Determine the (x, y) coordinate at the center of the cell enclosing the given text.  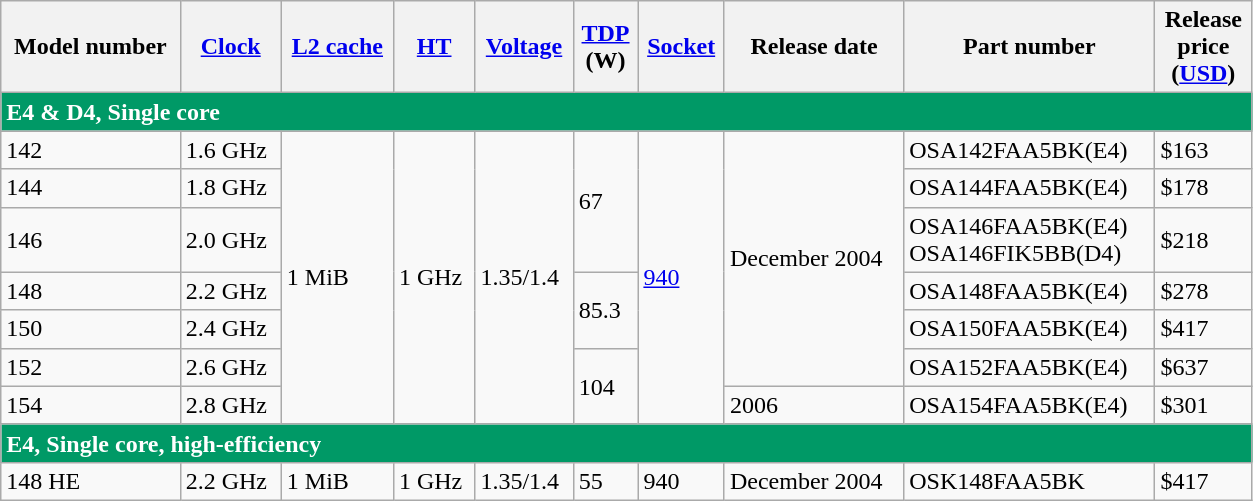
2.4 GHz (230, 329)
152 (90, 367)
Part number (1030, 47)
OSA152FAA5BK(E4) (1030, 367)
OSA146FAA5BK(E4)OSA146FIK5BB(D4) (1030, 240)
144 (90, 188)
$178 (1204, 188)
$278 (1204, 291)
$163 (1204, 150)
2.0 GHz (230, 240)
L2 cache (337, 47)
Release date (814, 47)
Voltage (524, 47)
2.6 GHz (230, 367)
OSK148FAA5BK (1030, 481)
OSA150FAA5BK(E4) (1030, 329)
OSA144FAA5BK(E4) (1030, 188)
Socket (682, 47)
Releaseprice(USD) (1204, 47)
OSA142FAA5BK(E4) (1030, 150)
67 (606, 202)
$637 (1204, 367)
OSA148FAA5BK(E4) (1030, 291)
85.3 (606, 310)
Model number (90, 47)
142 (90, 150)
1.6 GHz (230, 150)
$301 (1204, 405)
104 (606, 386)
HT (434, 47)
TDP(W) (606, 47)
148 (90, 291)
150 (90, 329)
2.8 GHz (230, 405)
148 HE (90, 481)
E4, Single core, high-efficiency (626, 443)
OSA154FAA5BK(E4) (1030, 405)
146 (90, 240)
55 (606, 481)
154 (90, 405)
2006 (814, 405)
E4 & D4, Single core (626, 112)
1.8 GHz (230, 188)
Clock (230, 47)
$218 (1204, 240)
